For the text-containing cell, return its midpoint in (x, y) coordinate format. 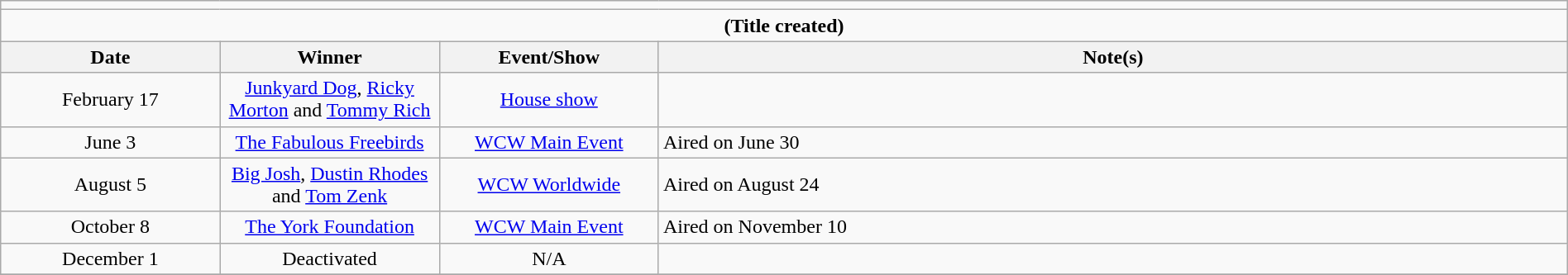
Date (111, 57)
The Fabulous Freebirds (329, 142)
December 1 (111, 258)
The York Foundation (329, 227)
Junkyard Dog, Ricky Morton and Tommy Rich (329, 99)
Aired on November 10 (1113, 227)
October 8 (111, 227)
(Title created) (784, 26)
Winner (329, 57)
WCW Worldwide (549, 185)
N/A (549, 258)
Aired on June 30 (1113, 142)
Big Josh, Dustin Rhodes and Tom Zenk (329, 185)
Aired on August 24 (1113, 185)
Event/Show (549, 57)
February 17 (111, 99)
House show (549, 99)
Note(s) (1113, 57)
Deactivated (329, 258)
August 5 (111, 185)
June 3 (111, 142)
